Detect which cell encompasses the target text, then output its [x, y] center coordinate. 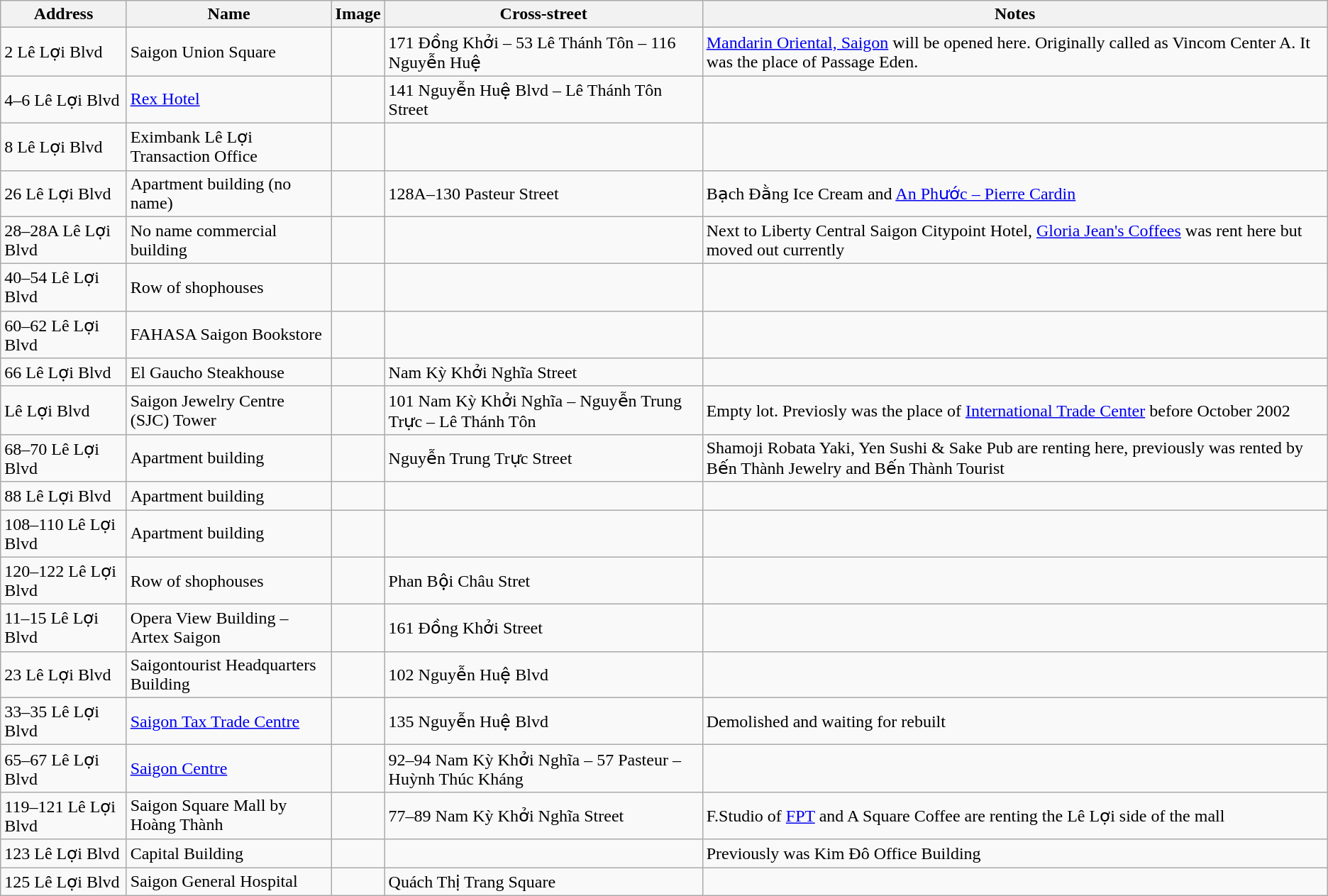
8 Lê Lợi Blvd [64, 146]
128A–130 Pasteur Street [543, 193]
Bạch Đằng Ice Cream and An Phước – Pierre Cardin [1014, 193]
Saigon General Hospital [228, 881]
Name [228, 14]
Demolished and waiting for rebuilt [1014, 721]
11–15 Lê Lợi Blvd [64, 629]
Eximbank Lê Lợi Transaction Office [228, 146]
F.Studio of FPT and A Square Coffee are renting the Lê Lợi side of the mall [1014, 816]
Saigon Union Square [228, 52]
119–121 Lê Lợi Blvd [64, 816]
Capital Building [228, 853]
Apartment building (no name) [228, 193]
No name commercial building [228, 240]
Saigon Tax Trade Centre [228, 721]
Next to Liberty Central Saigon Citypoint Hotel, Gloria Jean's Coffees was rent here but moved out currently [1014, 240]
125 Lê Lợi Blvd [64, 881]
Saigon Centre [228, 769]
Saigon Jewelry Centre (SJC) Tower [228, 410]
88 Lê Lợi Blvd [64, 496]
Lê Lợi Blvd [64, 410]
Address [64, 14]
66 Lê Lợi Blvd [64, 372]
171 Đồng Khởi – 53 Lê Thánh Tôn – 116 Nguyễn Huệ [543, 52]
108–110 Lê Lợi Blvd [64, 533]
Saigontourist Headquarters Building [228, 674]
68–70 Lê Lợi Blvd [64, 458]
101 Nam Kỳ Khởi Nghĩa – Nguyễn Trung Trực – Lê Thánh Tôn [543, 410]
23 Lê Lợi Blvd [64, 674]
Notes [1014, 14]
2 Lê Lợi Blvd [64, 52]
28–28A Lê Lợi Blvd [64, 240]
26 Lê Lợi Blvd [64, 193]
Nam Kỳ Khởi Nghĩa Street [543, 372]
77–89 Nam Kỳ Khởi Nghĩa Street [543, 816]
Mandarin Oriental, Saigon will be opened here. Originally called as Vincom Center A. It was the place of Passage Eden. [1014, 52]
60–62 Lê Lợi Blvd [64, 335]
Shamoji Robata Yaki, Yen Sushi & Sake Pub are renting here, previously was rented by Bến Thành Jewelry and Bến Thành Tourist [1014, 458]
92–94 Nam Kỳ Khởi Nghĩa – 57 Pasteur – Huỳnh Thúc Kháng [543, 769]
Saigon Square Mall by Hoàng Thành [228, 816]
40–54 Lê Lợi Blvd [64, 288]
Opera View Building – Artex Saigon [228, 629]
Empty lot. Previosly was the place of International Trade Center before October 2002 [1014, 410]
4–6 Lê Lợi Blvd [64, 99]
Cross-street [543, 14]
102 Nguyễn Huệ Blvd [543, 674]
141 Nguyễn Huệ Blvd – Lê Thánh Tôn Street [543, 99]
Previously was Kim Đô Office Building [1014, 853]
Quách Thị Trang Square [543, 881]
FAHASA Saigon Bookstore [228, 335]
Phan Bội Châu Stret [543, 580]
120–122 Lê Lợi Blvd [64, 580]
33–35 Lê Lợi Blvd [64, 721]
El Gaucho Steakhouse [228, 372]
Rex Hotel [228, 99]
161 Đồng Khởi Street [543, 629]
Nguyễn Trung Trực Street [543, 458]
Image [358, 14]
135 Nguyễn Huệ Blvd [543, 721]
123 Lê Lợi Blvd [64, 853]
65–67 Lê Lợi Blvd [64, 769]
